Output the [X, Y] coordinate of the center of the cell containing the given text.  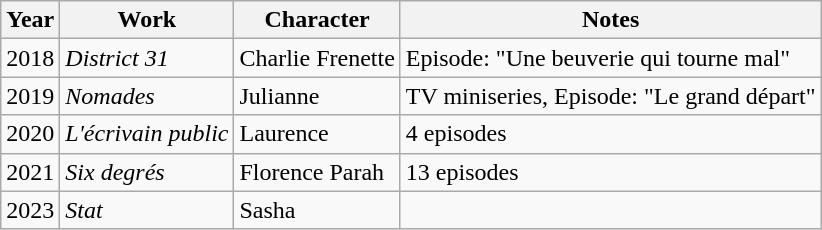
L'écrivain public [147, 134]
Sasha [317, 210]
2021 [30, 172]
Julianne [317, 96]
Year [30, 20]
Episode: "Une beuverie qui tourne mal" [610, 58]
District 31 [147, 58]
2020 [30, 134]
Florence Parah [317, 172]
2018 [30, 58]
Nomades [147, 96]
Charlie Frenette [317, 58]
2023 [30, 210]
2019 [30, 96]
Six degrés [147, 172]
4 episodes [610, 134]
Notes [610, 20]
Laurence [317, 134]
Stat [147, 210]
Work [147, 20]
TV miniseries, Episode: "Le grand départ" [610, 96]
Character [317, 20]
13 episodes [610, 172]
